Scan for the cell matching the given text and deliver its (X, Y) coordinate at center. 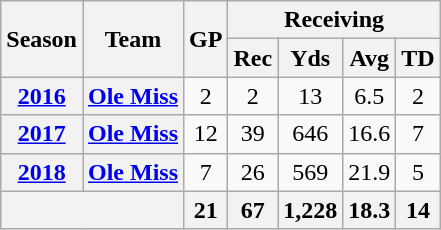
Season (42, 39)
Team (132, 39)
18.3 (370, 210)
21 (206, 210)
Receiving (334, 20)
6.5 (370, 96)
13 (310, 96)
16.6 (370, 134)
2018 (42, 172)
39 (253, 134)
2016 (42, 96)
Rec (253, 58)
21.9 (370, 172)
TD (418, 58)
14 (418, 210)
5 (418, 172)
12 (206, 134)
646 (310, 134)
569 (310, 172)
67 (253, 210)
2017 (42, 134)
Yds (310, 58)
1,228 (310, 210)
GP (206, 39)
Avg (370, 58)
26 (253, 172)
